Locate the cell with the specified text and output its (x, y) center coordinate. 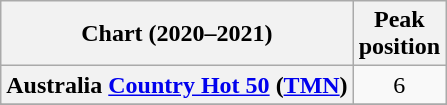
Peakposition (399, 34)
Chart (2020–2021) (177, 34)
Australia Country Hot 50 (TMN) (177, 85)
6 (399, 85)
